Output the (X, Y) coordinate of the center of the cell containing the given text.  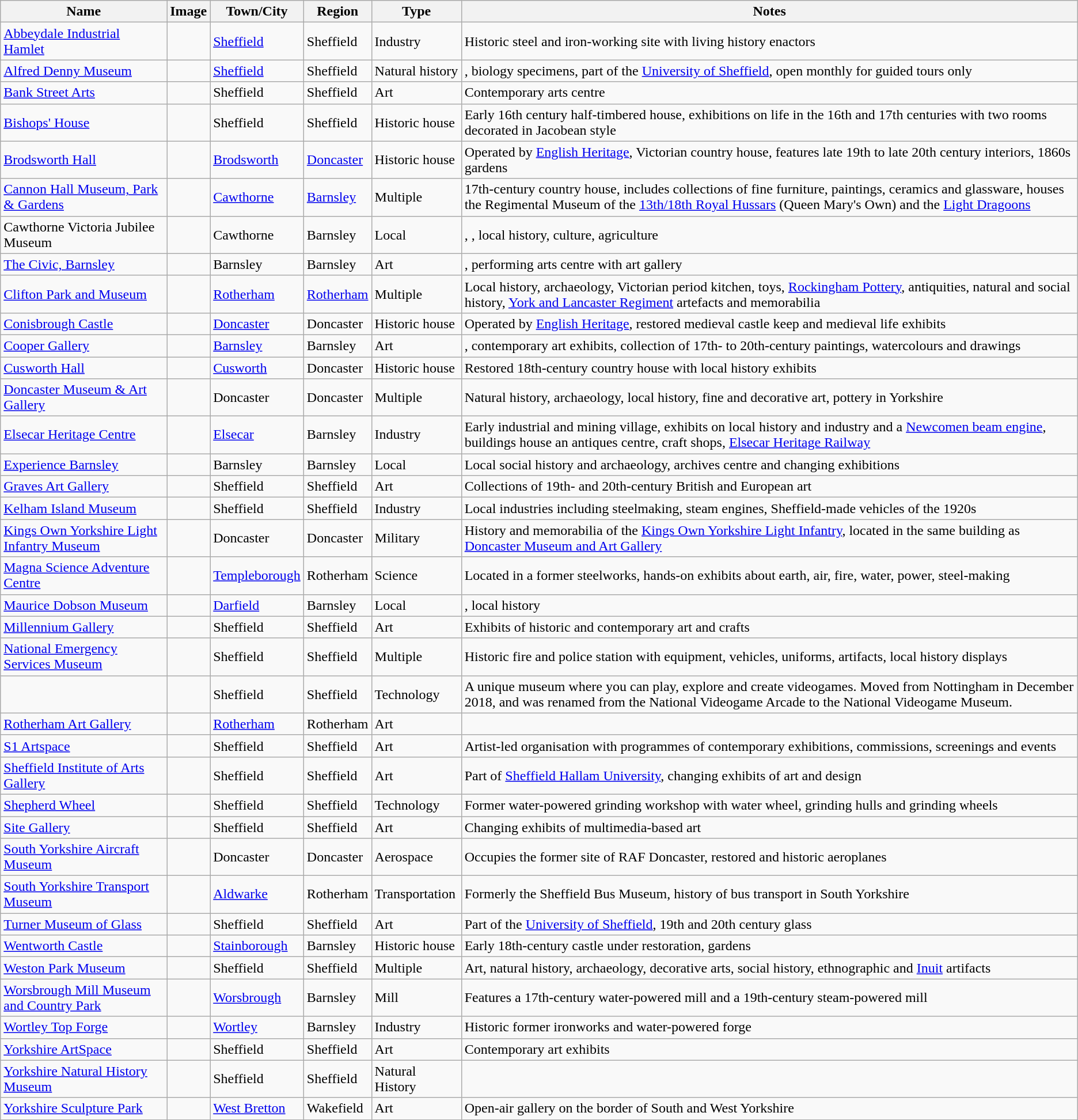
Brodsworth Hall (84, 160)
Local industries including steelmaking, steam engines, Sheffield-made vehicles of the 1920s (769, 508)
, biology specimens, part of the University of Sheffield, open monthly for guided tours only (769, 71)
Cooper Gallery (84, 346)
Historic steel and iron-working site with living history enactors (769, 41)
Wortley Top Forge (84, 1027)
Formerly the Sheffield Bus Museum, history of bus transport in South Yorkshire (769, 895)
Art, natural history, archaeology, decorative arts, social history, ethnographic and Inuit artifacts (769, 968)
Brodsworth (257, 160)
Cusworth (257, 368)
Cusworth Hall (84, 368)
Occupies the former site of RAF Doncaster, restored and historic aeroplanes (769, 857)
Wortley (257, 1027)
Yorkshire Natural History Museum (84, 1079)
Turner Museum of Glass (84, 924)
S1 Artspace (84, 746)
Region (337, 12)
Type (416, 12)
Magna Science Adventure Centre (84, 576)
, local history (769, 605)
Abbeydale Industrial Hamlet (84, 41)
Changing exhibits of multimedia-based art (769, 827)
Site Gallery (84, 827)
Located in a former steelworks, hands-on exhibits about earth, air, fire, water, power, steel-making (769, 576)
Early 18th-century castle under restoration, gardens (769, 946)
Historic fire and police station with equipment, vehicles, uniforms, artifacts, local history displays (769, 656)
Aerospace (416, 857)
Features a 17th-century water-powered mill and a 19th-century steam-powered mill (769, 997)
Former water-powered grinding workshop with water wheel, grinding hulls and grinding wheels (769, 805)
Cannon Hall Museum, Park & Gardens (84, 197)
Mill (416, 997)
Local social history and archaeology, archives centre and changing exhibitions (769, 465)
Artist-led organisation with programmes of contemporary exhibitions, commissions, screenings and events (769, 746)
, , local history, culture, agriculture (769, 235)
Restored 18th-century country house with local history exhibits (769, 368)
Wentworth Castle (84, 946)
Collections of 19th- and 20th-century British and European art (769, 487)
Stainborough (257, 946)
Transportation (416, 895)
Open-air gallery on the border of South and West Yorkshire (769, 1108)
Military (416, 538)
Kelham Island Museum (84, 508)
Experience Barnsley (84, 465)
Yorkshire Sculpture Park (84, 1108)
Part of the University of Sheffield, 19th and 20th century glass (769, 924)
Conisbrough Castle (84, 324)
Image (189, 12)
Doncaster Museum & Art Gallery (84, 397)
Operated by English Heritage, restored medieval castle keep and medieval life exhibits (769, 324)
Science (416, 576)
Worsbrough (257, 997)
Exhibits of historic and contemporary art and crafts (769, 627)
Natural history, archaeology, local history, fine and decorative art, pottery in Yorkshire (769, 397)
Bishops' House (84, 122)
Shepherd Wheel (84, 805)
Wakefield (337, 1108)
Weston Park Museum (84, 968)
Contemporary arts centre (769, 93)
Natural history (416, 71)
Clifton Park and Museum (84, 294)
The Civic, Barnsley (84, 264)
West Bretton (257, 1108)
National Emergency Services Museum (84, 656)
Graves Art Gallery (84, 487)
Elsecar Heritage Centre (84, 435)
Historic former ironworks and water-powered forge (769, 1027)
Contemporary art exhibits (769, 1049)
Yorkshire ArtSpace (84, 1049)
, contemporary art exhibits, collection of 17th- to 20th-century paintings, watercolours and drawings (769, 346)
Cawthorne Victoria Jubilee Museum (84, 235)
Templeborough (257, 576)
Operated by English Heritage, Victorian country house, features late 19th to late 20th century interiors, 1860s gardens (769, 160)
, performing arts centre with art gallery (769, 264)
Town/City (257, 12)
Notes (769, 12)
Natural History (416, 1079)
Alfred Denny Museum (84, 71)
Worsbrough Mill Museum and Country Park (84, 997)
Early 16th century half-timbered house, exhibitions on life in the 16th and 17th centuries with two rooms decorated in Jacobean style (769, 122)
Kings Own Yorkshire Light Infantry Museum (84, 538)
Darfield (257, 605)
South Yorkshire Transport Museum (84, 895)
Maurice Dobson Museum (84, 605)
Sheffield Institute of Arts Gallery (84, 775)
Aldwarke (257, 895)
Rotherham Art Gallery (84, 724)
South Yorkshire Aircraft Museum (84, 857)
Bank Street Arts (84, 93)
Millennium Gallery (84, 627)
History and memorabilia of the Kings Own Yorkshire Light Infantry, located in the same building as Doncaster Museum and Art Gallery (769, 538)
Part of Sheffield Hallam University, changing exhibits of art and design (769, 775)
Elsecar (257, 435)
Name (84, 12)
